Determine the (x, y) coordinate at the center of the cell enclosing the given text.  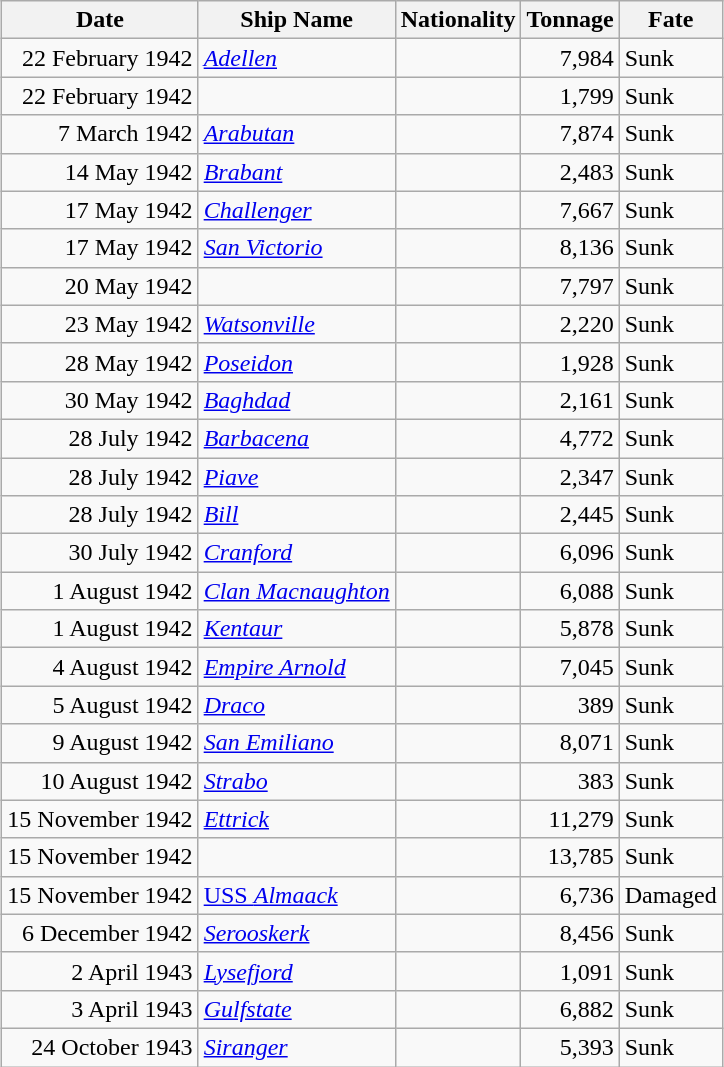
Fate (670, 20)
7,797 (570, 286)
USS Almaack (296, 895)
Adellen (296, 58)
4 August 1942 (100, 667)
7,984 (570, 58)
Nationality (458, 20)
Damaged (670, 895)
Clan Macnaughton (296, 591)
Siranger (296, 1047)
7 March 1942 (100, 134)
Draco (296, 705)
8,456 (570, 933)
9 August 1942 (100, 743)
7,045 (570, 667)
Poseidon (296, 362)
2,445 (570, 515)
Gulfstate (296, 1009)
Serooskerk (296, 933)
20 May 1942 (100, 286)
10 August 1942 (100, 781)
1,928 (570, 362)
14 May 1942 (100, 172)
6,882 (570, 1009)
7,667 (570, 210)
1,799 (570, 96)
383 (570, 781)
2,483 (570, 172)
Barbacena (296, 438)
4,772 (570, 438)
6,096 (570, 553)
Empire Arnold (296, 667)
8,136 (570, 248)
Baghdad (296, 400)
Challenger (296, 210)
6,736 (570, 895)
5,878 (570, 629)
Piave (296, 477)
Arabutan (296, 134)
2,347 (570, 477)
6 December 1942 (100, 933)
28 May 1942 (100, 362)
San Victorio (296, 248)
5,393 (570, 1047)
2 April 1943 (100, 971)
3 April 1943 (100, 1009)
Date (100, 20)
1,091 (570, 971)
13,785 (570, 857)
Watsonville (296, 324)
San Emiliano (296, 743)
389 (570, 705)
2,220 (570, 324)
2,161 (570, 400)
8,071 (570, 743)
30 July 1942 (100, 553)
23 May 1942 (100, 324)
24 October 1943 (100, 1047)
Kentaur (296, 629)
Lysefjord (296, 971)
Brabant (296, 172)
Tonnage (570, 20)
30 May 1942 (100, 400)
Ettrick (296, 819)
Cranford (296, 553)
Ship Name (296, 20)
6,088 (570, 591)
Bill (296, 515)
11,279 (570, 819)
7,874 (570, 134)
Strabo (296, 781)
5 August 1942 (100, 705)
